Detect which cell encompasses the target text, then output its (x, y) center coordinate. 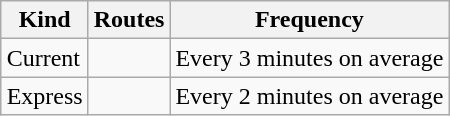
Kind (44, 20)
Routes (129, 20)
Current (44, 58)
Frequency (310, 20)
Every 2 minutes on average (310, 96)
Express (44, 96)
Every 3 minutes on average (310, 58)
